Extract the [X, Y] coordinate from the center of the cell holding the provided text.  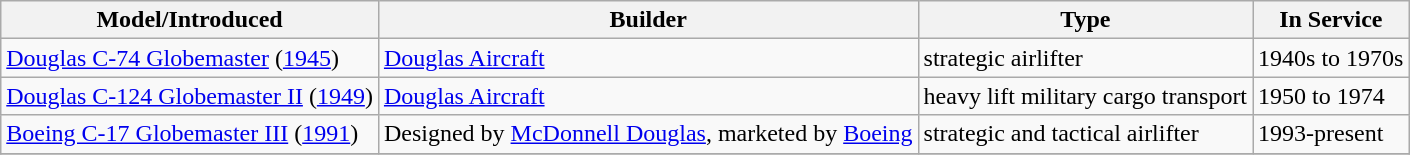
In Service [1331, 20]
Douglas C-124 Globemaster II (1949) [190, 96]
Designed by McDonnell Douglas, marketed by Boeing [648, 134]
1950 to 1974 [1331, 96]
Model/Introduced [190, 20]
Builder [648, 20]
1993-present [1331, 134]
Douglas C-74 Globemaster (1945) [190, 58]
Type [1086, 20]
Boeing C-17 Globemaster III (1991) [190, 134]
heavy lift military cargo transport [1086, 96]
1940s to 1970s [1331, 58]
strategic and tactical airlifter [1086, 134]
strategic airlifter [1086, 58]
